Return [X, Y] of the center of cell containing provided text 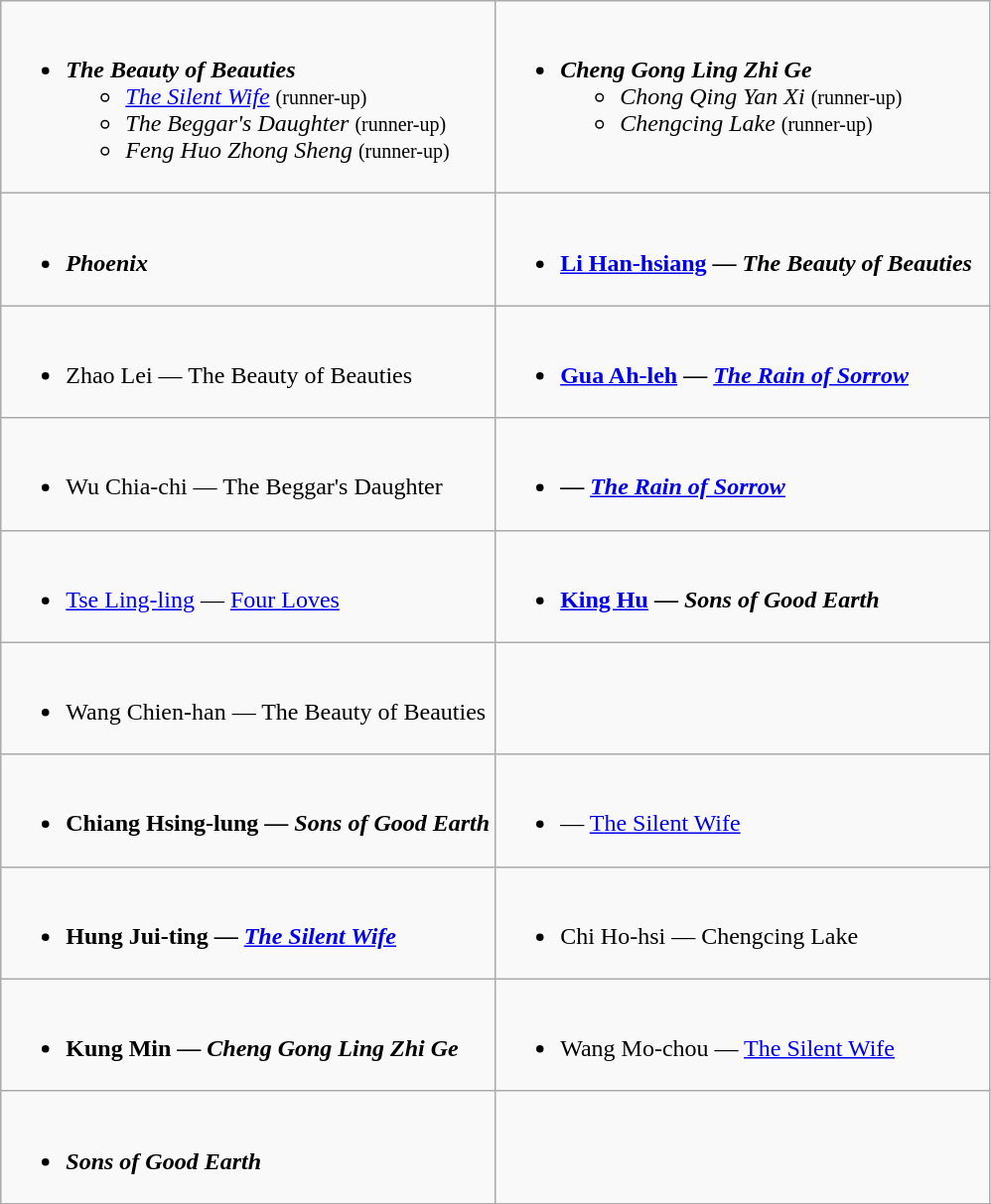
— The Silent Wife [743, 810]
Wang Chien-han — The Beauty of Beauties [248, 699]
Li Han-hsiang — The Beauty of Beauties [743, 250]
Phoenix [248, 250]
Tse Ling-ling — Four Loves [248, 586]
Hung Jui-ting — The Silent Wife [248, 923]
Wang Mo-chou — The Silent Wife [743, 1034]
Gua Ah-leh — The Rain of Sorrow [743, 361]
Wu Chia-chi — The Beggar's Daughter [248, 474]
Cheng Gong Ling Zhi GeChong Qing Yan Xi (runner-up)Chengcing Lake (runner-up) [743, 97]
Kung Min — Cheng Gong Ling Zhi Ge [248, 1034]
Chiang Hsing-lung — Sons of Good Earth [248, 810]
Zhao Lei — The Beauty of Beauties [248, 361]
The Beauty of BeautiesThe Silent Wife (runner-up)The Beggar's Daughter (runner-up)Feng Huo Zhong Sheng (runner-up) [248, 97]
Sons of Good Earth [248, 1147]
Chi Ho-hsi — Chengcing Lake [743, 923]
King Hu — Sons of Good Earth [743, 586]
— The Rain of Sorrow [743, 474]
